Identify which cell holds the provided text, then report its (X, Y) central coordinate. 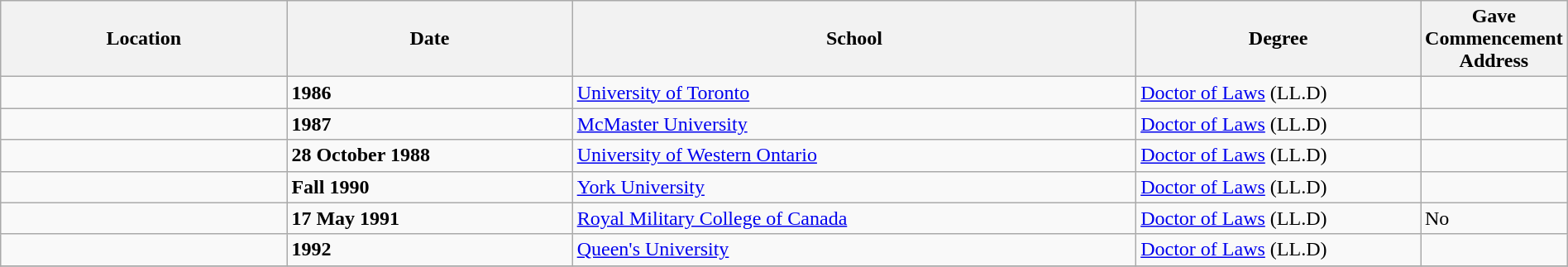
York University (853, 187)
Date (430, 39)
McMaster University (853, 124)
Gave Commencement Address (1494, 39)
1987 (430, 124)
Location (144, 39)
University of Toronto (853, 93)
1992 (430, 250)
Fall 1990 (430, 187)
School (853, 39)
1986 (430, 93)
Degree (1279, 39)
Royal Military College of Canada (853, 218)
17 May 1991 (430, 218)
28 October 1988 (430, 155)
Queen's University (853, 250)
No (1494, 218)
University of Western Ontario (853, 155)
